For the text-containing cell, return its midpoint in [x, y] coordinate format. 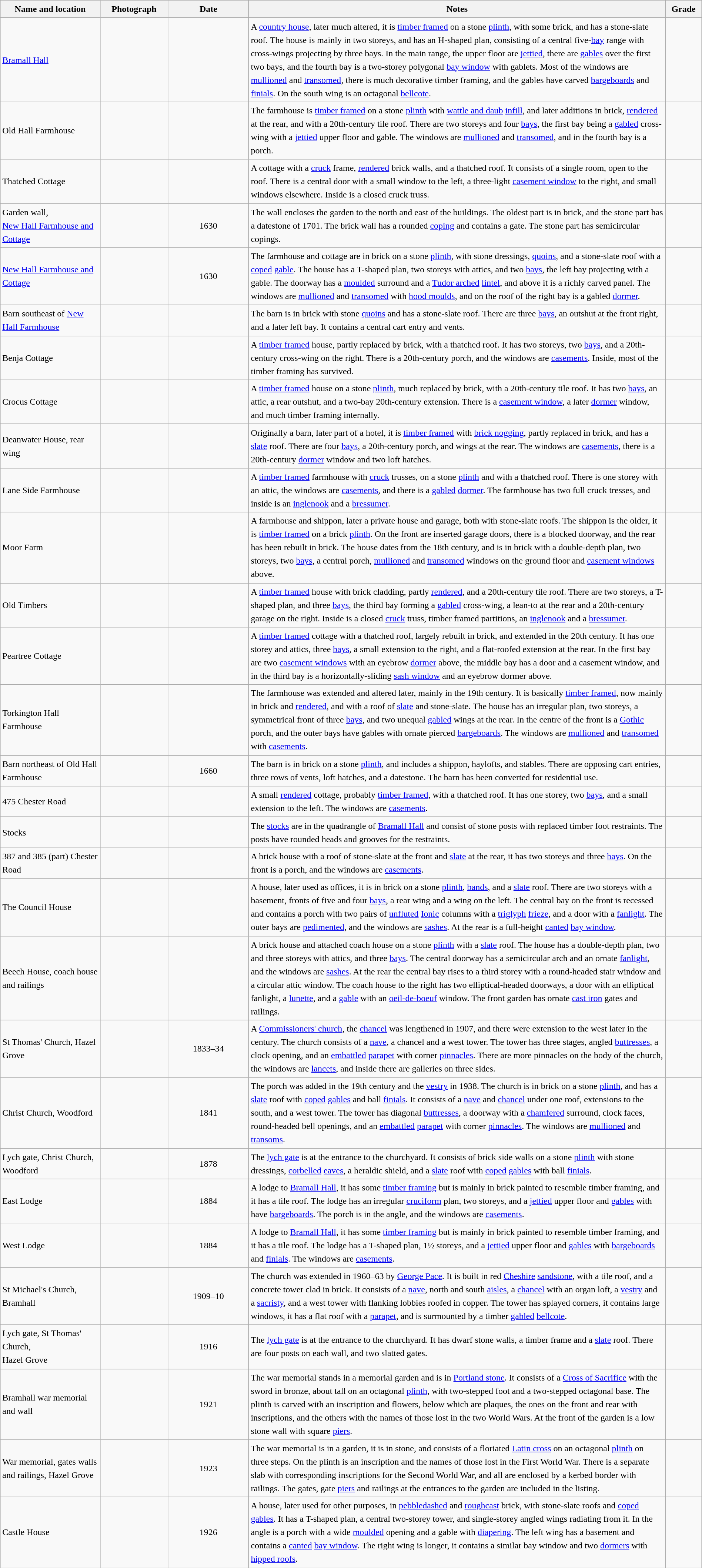
Lych gate, St Thomas' Church,Hazel Grove [50, 1346]
West Lodge [50, 1245]
387 and 385 (part) Chester Road [50, 863]
Date [208, 9]
Stocks [50, 832]
475 Chester Road [50, 802]
Castle House [50, 1532]
Barn northeast of Old Hall Farmhouse [50, 771]
Benja Cottage [50, 358]
1923 [208, 1469]
1841 [208, 1113]
The Council House [50, 907]
New Hall Farmhouse and Cottage [50, 276]
Bramall Hall [50, 60]
Christ Church, Woodford [50, 1113]
Barn southeast of New Hall Farmhouse [50, 320]
Crocus Cottage [50, 402]
Lane Side Farmhouse [50, 490]
Beech House, coach house and railings [50, 978]
Old Timbers [50, 605]
Grade [683, 9]
1878 [208, 1163]
Torkington Hall Farmhouse [50, 720]
Thatched Cottage [50, 182]
East Lodge [50, 1201]
Notes [457, 9]
War memorial, gates walls and railings, Hazel Grove [50, 1469]
St Thomas' Church, Hazel Grove [50, 1049]
1833–34 [208, 1049]
1909–10 [208, 1296]
Photograph [134, 9]
Garden wall,New Hall Farmhouse and Cottage [50, 225]
Bramhall war memorial and wall [50, 1404]
Deanwater House, rear wing [50, 446]
1926 [208, 1532]
1660 [208, 771]
1916 [208, 1346]
Peartree Cottage [50, 656]
Moor Farm [50, 548]
Lych gate, Christ Church, Woodford [50, 1163]
1921 [208, 1404]
Old Hall Farmhouse [50, 130]
St Michael's Church, Bramhall [50, 1296]
Name and location [50, 9]
